Provide the (x, y) coordinate of the cell's center where the given text is located.  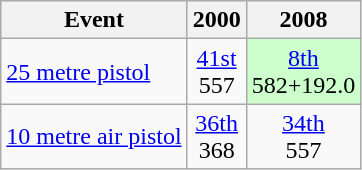
34th557 (304, 136)
Event (94, 20)
10 metre air pistol (94, 136)
25 metre pistol (94, 72)
2008 (304, 20)
2000 (216, 20)
36th368 (216, 136)
8th582+192.0 (304, 72)
41st557 (216, 72)
